Find where the given text appears and provide that cell's center as [X, Y] coordinate. 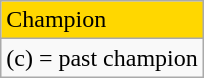
Champion [102, 20]
(c) = past champion [102, 58]
